Determine the [x, y] coordinate at the center of the cell enclosing the given text.  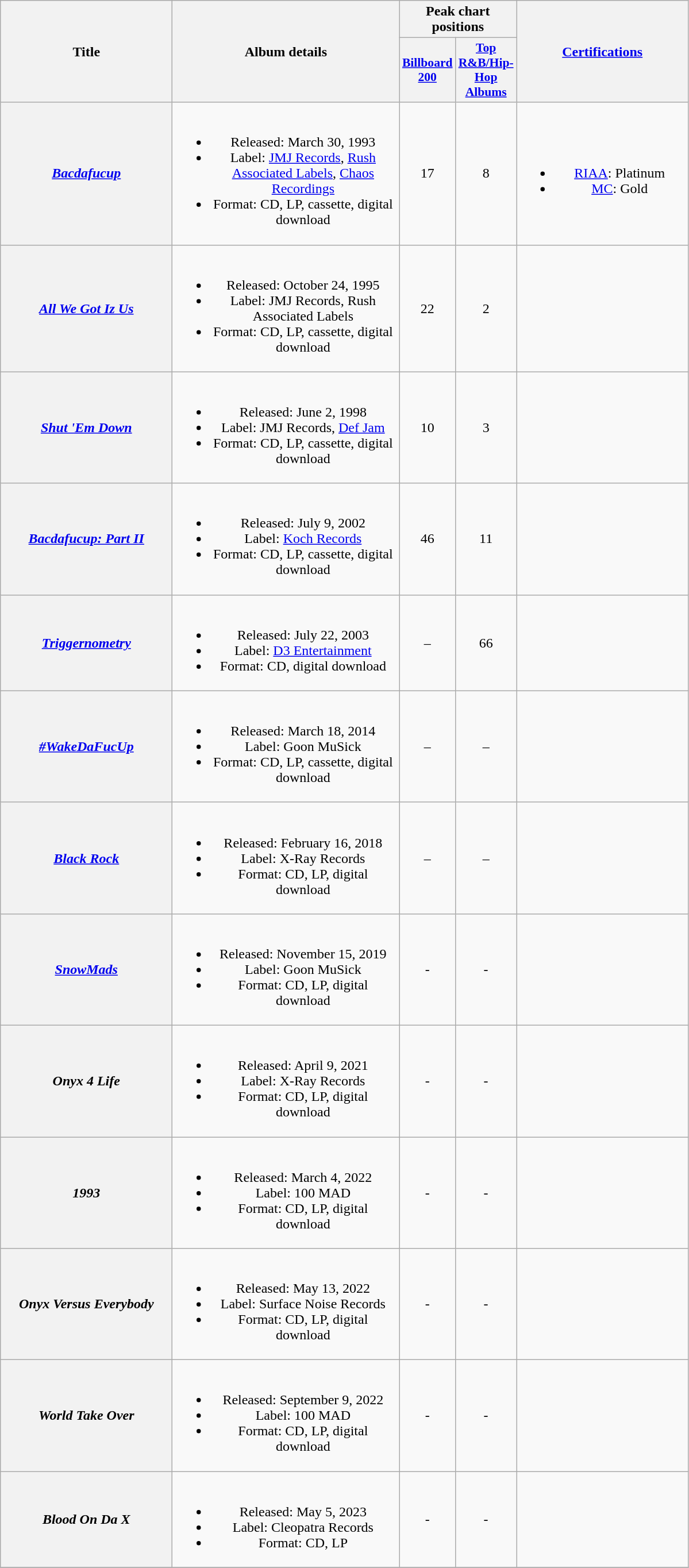
11 [486, 539]
Bacdafucup [86, 174]
Album details [286, 52]
SnowMads [86, 969]
Released: March 30, 1993Label: JMJ Records, Rush Associated Labels, Chaos RecordingsFormat: CD, LP, cassette, digital download [286, 174]
All We Got Iz Us [86, 308]
Blood On Da X [86, 1519]
Released: February 16, 2018Label: X-Ray RecordsFormat: CD, LP, digital download [286, 858]
Certifications [602, 52]
Peak chart positions [458, 20]
3 [486, 427]
Top R&B/Hip-Hop Albums [486, 70]
Triggernometry [86, 642]
Onyx 4 Life [86, 1081]
Released: May 5, 2023Label: Cleopatra RecordsFormat: CD, LP [286, 1519]
Title [86, 52]
Shut 'Em Down [86, 427]
Black Rock [86, 858]
Released: July 22, 2003Label: D3 EntertainmentFormat: CD, digital download [286, 642]
Released: May 13, 2022Label: Surface Noise RecordsFormat: CD, LP, digital download [286, 1304]
Billboard 200 [428, 70]
46 [428, 539]
8 [486, 174]
RIAA: Platinum MC: Gold [602, 174]
Onyx Versus Everybody [86, 1304]
17 [428, 174]
Released: October 24, 1995Label: JMJ Records, Rush Associated LabelsFormat: CD, LP, cassette, digital download [286, 308]
#WakeDaFucUp [86, 746]
2 [486, 308]
Released: November 15, 2019Label: Goon MuSickFormat: CD, LP, digital download [286, 969]
Released: April 9, 2021Label: X-Ray RecordsFormat: CD, LP, digital download [286, 1081]
Released: July 9, 2002Label: Koch RecordsFormat: CD, LP, cassette, digital download [286, 539]
22 [428, 308]
66 [486, 642]
Released: June 2, 1998Label: JMJ Records, Def JamFormat: CD, LP, cassette, digital download [286, 427]
Released: March 18, 2014Label: Goon MuSickFormat: CD, LP, cassette, digital download [286, 746]
Released: September 9, 2022Label: 100 MADFormat: CD, LP, digital download [286, 1416]
Released: March 4, 2022Label: 100 MADFormat: CD, LP, digital download [286, 1192]
10 [428, 427]
1993 [86, 1192]
Bacdafucup: Part II [86, 539]
World Take Over [86, 1416]
